Detect which cell encompasses the target text, then output its (X, Y) center coordinate. 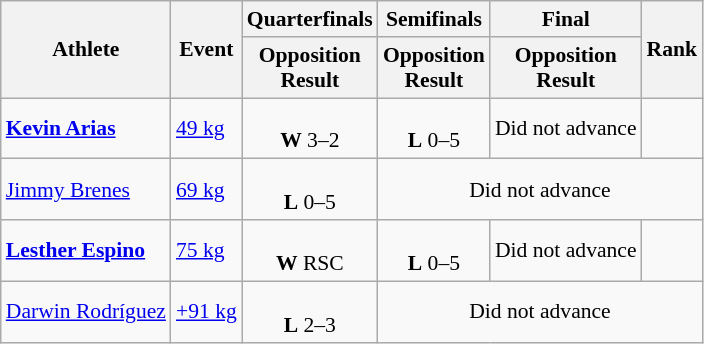
49 kg (206, 128)
Quarterfinals (310, 19)
L 2–3 (310, 312)
Rank (672, 50)
Kevin Arias (86, 128)
69 kg (206, 190)
Jimmy Brenes (86, 190)
W RSC (310, 250)
75 kg (206, 250)
Semifinals (434, 19)
Darwin Rodríguez (86, 312)
Lesther Espino (86, 250)
W 3–2 (310, 128)
+91 kg (206, 312)
Athlete (86, 50)
Event (206, 50)
Final (566, 19)
